For the text-containing cell, return its midpoint in (X, Y) coordinate format. 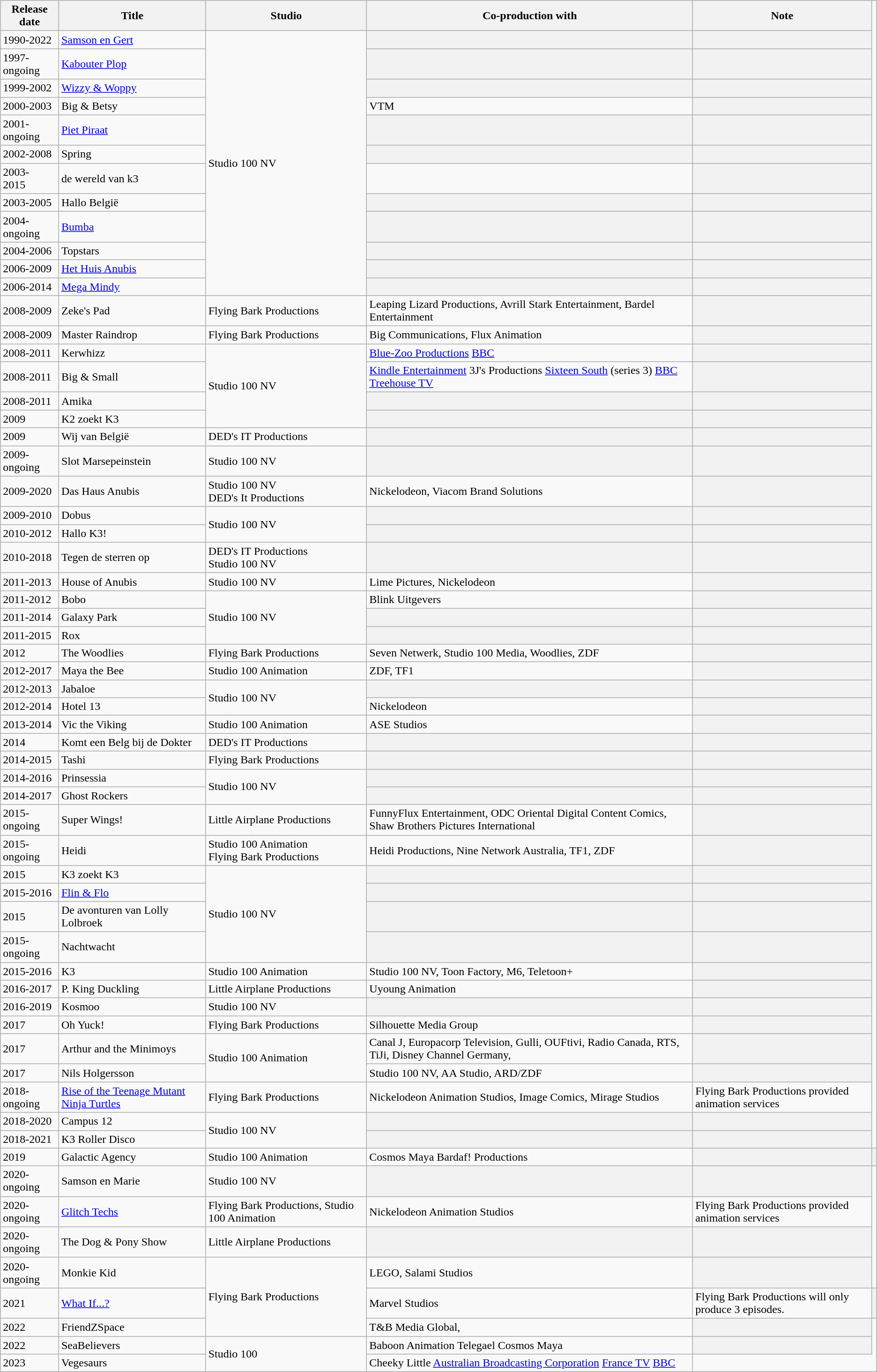
2014-2015 (30, 760)
Amika (132, 401)
What If...? (132, 1303)
2018-2021 (30, 1139)
Galactic Agency (132, 1157)
Nickelodeon (530, 707)
House of Anubis (132, 582)
Canal J, Europacorp Television, Gulli, OUFtivi, Radio Canada, RTS, TiJi, Disney Channel Germany, (530, 1049)
P. King Duckling (132, 989)
2009-ongoing (30, 461)
Tegen de sterren op (132, 558)
Dobus (132, 515)
Vegesaurs (132, 1363)
2012-2017 (30, 671)
Galaxy Park (132, 617)
2000-2003 (30, 106)
Mega Mindy (132, 286)
VTM (530, 106)
2003-2005 (30, 202)
2014 (30, 742)
K2 zoekt K3 (132, 419)
Studio 100 NV, AA Studio, ARD/ZDF (530, 1073)
Campus 12 (132, 1121)
2023 (30, 1363)
Kindle Entertainment 3J's Productions Sixteen South (series 3) BBC Treehouse TV (530, 377)
ASE Studios (530, 724)
The Woodlies (132, 653)
1990-2022 (30, 40)
Oh Yuck! (132, 1025)
2010-2018 (30, 558)
2003-2015 (30, 178)
2011-2015 (30, 635)
Flying Bark Productions, Studio 100 Animation (286, 1212)
2010-2012 (30, 533)
Title (132, 16)
Rox (132, 635)
Big & Betsy (132, 106)
Samson en Marie (132, 1181)
DED's IT Productions Studio 100 NV (286, 558)
SeaBelievers (132, 1345)
T&B Media Global, (530, 1327)
Het Huis Anubis (132, 268)
Big & Small (132, 377)
Co-production with (530, 16)
LEGO, Salami Studios (530, 1273)
ZDF, TF1 (530, 671)
Rise of the Teenage Mutant Ninja Turtles (132, 1097)
Komt een Belg bij de Dokter (132, 742)
Studio 100 NV DED's It Productions (286, 491)
Tashi (132, 760)
Kabouter Plop (132, 64)
2016-2019 (30, 1007)
2019 (30, 1157)
Glitch Techs (132, 1212)
Studio 100 Animation Flying Bark Productions (286, 850)
Monkie Kid (132, 1273)
1997-ongoing (30, 64)
Release date (30, 16)
Hotel 13 (132, 707)
Hallo België (132, 202)
Nachtwacht (132, 947)
Studio 100 NV, Toon Factory, M6, Teletoon+ (530, 971)
Cosmos Maya Bardaf! Productions (530, 1157)
Bumba (132, 227)
Kosmoo (132, 1007)
2009-2010 (30, 515)
Wizzy & Woppy (132, 88)
Leaping Lizard Productions, Avrill Stark Entertainment, Bardel Entertainment (530, 311)
2014-2017 (30, 796)
Master Raindrop (132, 335)
Ghost Rockers (132, 796)
Big Communications, Flux Animation (530, 335)
Wij van België (132, 437)
Studio 100 (286, 1354)
Flying Bark Productions will only produce 3 episodes. (782, 1303)
1999-2002 (30, 88)
2006-2009 (30, 268)
Seven Netwerk, Studio 100 Media, Woodlies, ZDF (530, 653)
Hallo K3! (132, 533)
Vic the Viking (132, 724)
2006-2014 (30, 286)
De avonturen van Lolly Lolbroek (132, 917)
Piet Piraat (132, 130)
Silhouette Media Group (530, 1025)
Blink Uitgevers (530, 599)
FriendZSpace (132, 1327)
2011-2012 (30, 599)
Flin & Flo (132, 892)
2001-ongoing (30, 130)
Blue-Zoo Productions BBC (530, 353)
Uyoung Animation (530, 989)
Super Wings! (132, 820)
Topstars (132, 251)
2012-2014 (30, 707)
Samson en Gert (132, 40)
FunnyFlux Entertainment, ODC Oriental Digital Content Comics, Shaw Brothers Pictures International (530, 820)
2016-2017 (30, 989)
Arthur and the Minimoys (132, 1049)
2011-2014 (30, 617)
Kerwhizz (132, 353)
de wereld van k3 (132, 178)
2018-ongoing (30, 1097)
Marvel Studios (530, 1303)
K3 zoekt K3 (132, 874)
Das Haus Anubis (132, 491)
Slot Marsepeinstein (132, 461)
Jabaloe (132, 689)
Nils Holgersson (132, 1073)
2009-2020 (30, 491)
2011-2013 (30, 582)
2002-2008 (30, 154)
Studio (286, 16)
Lime Pictures, Nickelodeon (530, 582)
Spring (132, 154)
2004-2006 (30, 251)
2012-2013 (30, 689)
Nickelodeon Animation Studios (530, 1212)
Heidi Productions, Nine Network Australia, TF1, ZDF (530, 850)
2018-2020 (30, 1121)
Heidi (132, 850)
2012 (30, 653)
The Dog & Pony Show (132, 1242)
K3 Roller Disco (132, 1139)
2014-2016 (30, 778)
Note (782, 16)
Prinsessia (132, 778)
K3 (132, 971)
Maya the Bee (132, 671)
Nickelodeon, Viacom Brand Solutions (530, 491)
Nickelodeon Animation Studios, Image Comics, Mirage Studios (530, 1097)
2021 (30, 1303)
2004-ongoing (30, 227)
Bobo (132, 599)
2013-2014 (30, 724)
Cheeky Little Australian Broadcasting Corporation France TV BBC (530, 1363)
Baboon Animation Telegael Cosmos Maya (530, 1345)
Zeke's Pad (132, 311)
